Scan for the cell matching the given text and deliver its [x, y] coordinate at center. 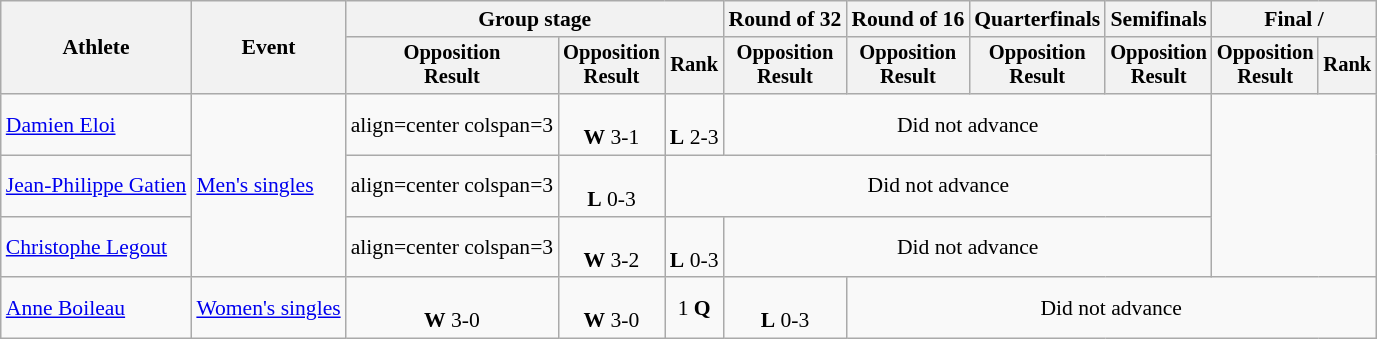
L 2-3 [694, 124]
Round of 16 [908, 19]
1 Q [694, 308]
Quarterfinals [1037, 19]
Group stage [535, 19]
Men's singles [268, 186]
Semifinals [1158, 19]
Christophe Legout [96, 248]
Women's singles [268, 308]
W 3-1 [612, 124]
Anne Boileau [96, 308]
Final / [1294, 19]
Round of 32 [784, 19]
Event [268, 48]
Athlete [96, 48]
Jean-Philippe Gatien [96, 186]
W 3-2 [612, 248]
Damien Eloi [96, 124]
